For the text-containing cell, return its midpoint in [x, y] coordinate format. 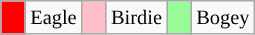
Bogey [222, 17]
Birdie [136, 17]
Eagle [53, 17]
